Detect which cell encompasses the target text, then output its (x, y) center coordinate. 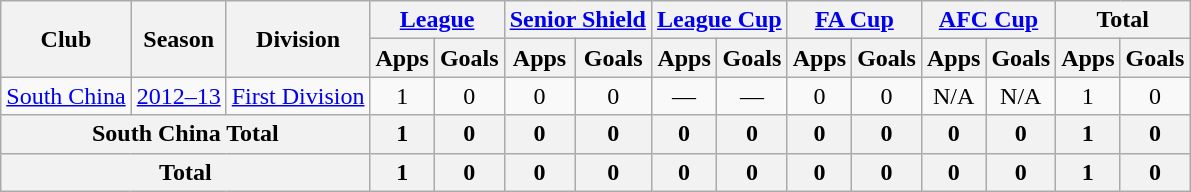
South China Total (186, 134)
League Cup (719, 20)
South China (66, 96)
First Division (298, 96)
Club (66, 39)
League (437, 20)
Division (298, 39)
FA Cup (854, 20)
Senior Shield (578, 20)
2012–13 (178, 96)
Season (178, 39)
AFC Cup (988, 20)
